Return (x, y) of the center of cell containing provided text 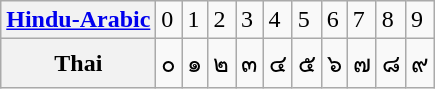
๗ (362, 64)
0 (169, 20)
4 (278, 20)
Thai (78, 64)
3 (250, 20)
7 (362, 20)
๖ (334, 64)
๔ (278, 64)
๐ (169, 64)
1 (195, 20)
Hindu-Arabic (78, 20)
9 (420, 20)
5 (306, 20)
๕ (306, 64)
๓ (250, 64)
๙ (420, 64)
๑ (195, 64)
๒ (222, 64)
๘ (390, 64)
6 (334, 20)
2 (222, 20)
8 (390, 20)
